Search for the cell housing the specified text and yield its [X, Y] center coordinate. 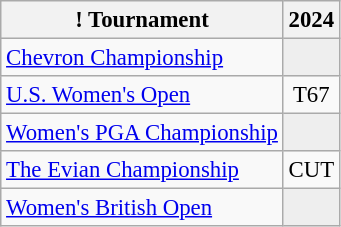
CUT [311, 170]
Women's British Open [142, 208]
T67 [311, 95]
U.S. Women's Open [142, 95]
2024 [311, 20]
Women's PGA Championship [142, 133]
Chevron Championship [142, 58]
The Evian Championship [142, 170]
! Tournament [142, 20]
